Return the (X, Y) coordinate for the center point of the cell that contains the specified text.  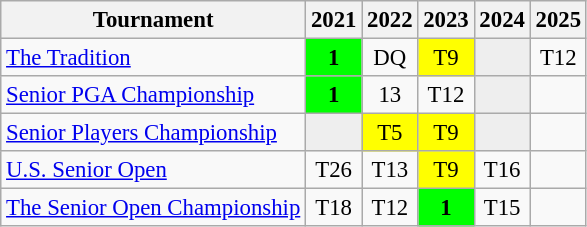
T5 (390, 133)
2024 (502, 20)
The Tradition (154, 58)
Senior Players Championship (154, 133)
13 (390, 95)
T15 (502, 208)
T18 (334, 208)
T16 (502, 170)
2023 (446, 20)
2021 (334, 20)
T13 (390, 170)
DQ (390, 58)
U.S. Senior Open (154, 170)
2025 (558, 20)
Tournament (154, 20)
T26 (334, 170)
Senior PGA Championship (154, 95)
2022 (390, 20)
The Senior Open Championship (154, 208)
